Pinpoint the cell where the given text exists, returning its (x, y) midpoint coordinate. 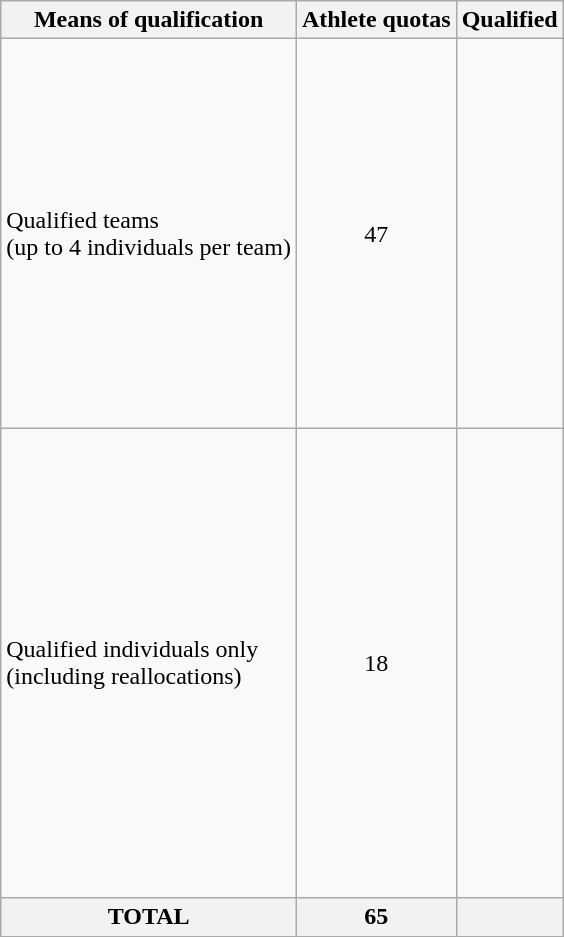
65 (376, 917)
18 (376, 663)
Means of qualification (149, 20)
TOTAL (149, 917)
47 (376, 234)
Qualified (510, 20)
Athlete quotas (376, 20)
Qualified individuals only(including reallocations) (149, 663)
Qualified teams(up to 4 individuals per team) (149, 234)
